Output the (X, Y) coordinate of the center of the cell containing the given text.  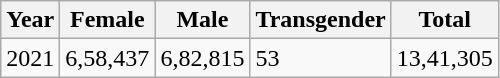
2021 (30, 58)
6,82,815 (202, 58)
Transgender (320, 20)
Year (30, 20)
53 (320, 58)
Female (108, 20)
Total (444, 20)
6,58,437 (108, 58)
13,41,305 (444, 58)
Male (202, 20)
